Capture the cell that displays the provided text and extract its (X, Y) central coordinate. 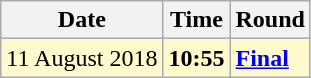
10:55 (196, 58)
Round (270, 20)
11 August 2018 (82, 58)
Date (82, 20)
Final (270, 58)
Time (196, 20)
